Capture the cell that displays the provided text and extract its (x, y) central coordinate. 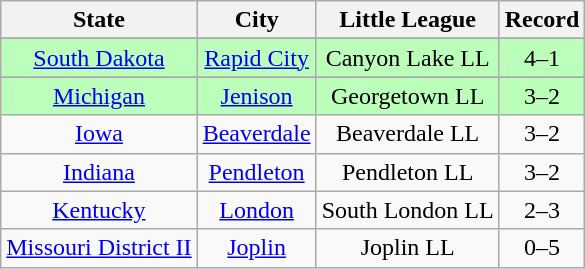
2–3 (542, 210)
South London LL (408, 210)
Beaverdale (256, 134)
Joplin (256, 248)
City (256, 20)
4–1 (542, 58)
State (99, 20)
Georgetown LL (408, 96)
Iowa (99, 134)
Missouri District II (99, 248)
Pendleton (256, 172)
0–5 (542, 248)
Pendleton LL (408, 172)
Jenison (256, 96)
South Dakota (99, 58)
Beaverdale LL (408, 134)
Michigan (99, 96)
Indiana (99, 172)
Little League (408, 20)
Joplin LL (408, 248)
Canyon Lake LL (408, 58)
London (256, 210)
Kentucky (99, 210)
Rapid City (256, 58)
Record (542, 20)
